Return [x, y] of the center of cell containing provided text 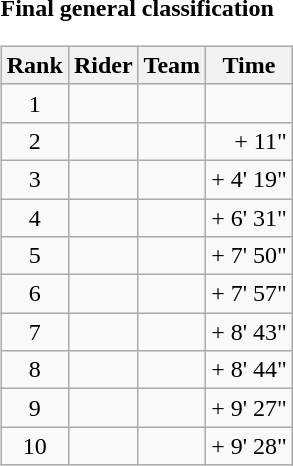
+ 9' 28" [250, 446]
Time [250, 65]
+ 11" [250, 141]
7 [34, 332]
+ 7' 57" [250, 294]
+ 8' 43" [250, 332]
1 [34, 103]
3 [34, 179]
4 [34, 217]
10 [34, 446]
6 [34, 294]
9 [34, 408]
Rider [103, 65]
2 [34, 141]
+ 7' 50" [250, 256]
+ 4' 19" [250, 179]
5 [34, 256]
Team [172, 65]
+ 8' 44" [250, 370]
+ 9' 27" [250, 408]
Rank [34, 65]
+ 6' 31" [250, 217]
8 [34, 370]
